Capture the cell that displays the provided text and extract its (x, y) central coordinate. 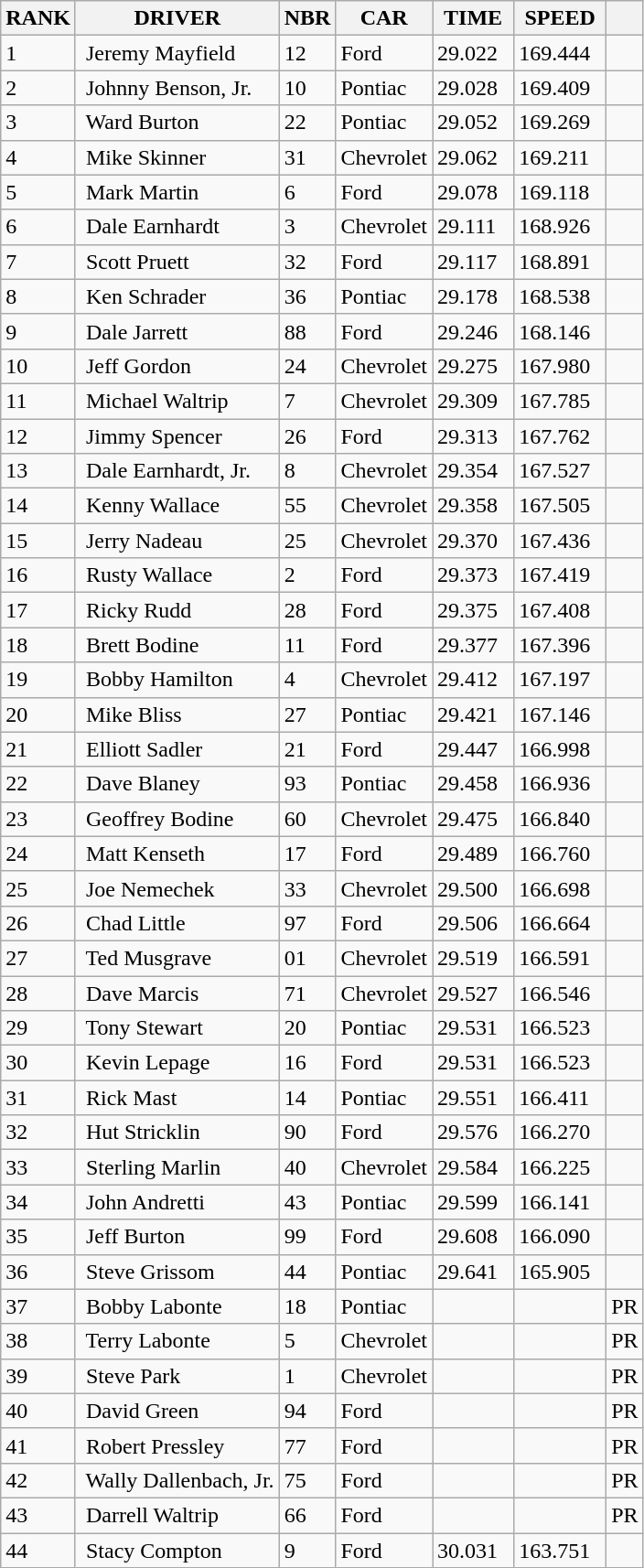
169.118 (560, 192)
29.412 (474, 680)
167.980 (560, 366)
13 (38, 471)
97 (307, 923)
Rick Mast (177, 1098)
TIME (474, 18)
77 (307, 1445)
169.409 (560, 88)
Bobby Hamilton (177, 680)
66 (307, 1515)
Dave Marcis (177, 993)
165.905 (560, 1272)
166.411 (560, 1098)
DRIVER (177, 18)
29.062 (474, 157)
166.546 (560, 993)
168.891 (560, 262)
29.641 (474, 1272)
Mark Martin (177, 192)
166.698 (560, 888)
169.211 (560, 157)
166.141 (560, 1202)
15 (38, 541)
29.584 (474, 1167)
Stacy Compton (177, 1551)
29.608 (474, 1237)
Dale Jarrett (177, 331)
Chad Little (177, 923)
Steve Park (177, 1376)
167.527 (560, 471)
169.269 (560, 123)
167.146 (560, 714)
38 (38, 1341)
30.031 (474, 1551)
55 (307, 506)
Darrell Waltrip (177, 1515)
99 (307, 1237)
Wally Dallenbach, Jr. (177, 1480)
Ken Schrader (177, 296)
Ted Musgrave (177, 958)
Dale Earnhardt (177, 227)
94 (307, 1411)
Terry Labonte (177, 1341)
60 (307, 819)
Michael Waltrip (177, 401)
Steve Grissom (177, 1272)
CAR (384, 18)
29.475 (474, 819)
John Andretti (177, 1202)
Sterling Marlin (177, 1167)
29.354 (474, 471)
SPEED (560, 18)
167.197 (560, 680)
29.178 (474, 296)
166.270 (560, 1133)
29.458 (474, 784)
Matt Kenseth (177, 854)
Joe Nemechek (177, 888)
Jeremy Mayfield (177, 53)
167.408 (560, 610)
167.785 (560, 401)
29.373 (474, 575)
01 (307, 958)
88 (307, 331)
90 (307, 1133)
167.505 (560, 506)
Jerry Nadeau (177, 541)
29.519 (474, 958)
Bobby Labonte (177, 1306)
166.840 (560, 819)
29.052 (474, 123)
29.375 (474, 610)
29.313 (474, 436)
166.090 (560, 1237)
Tony Stewart (177, 1028)
166.760 (560, 854)
29.370 (474, 541)
166.225 (560, 1167)
29.022 (474, 53)
Mike Skinner (177, 157)
29.309 (474, 401)
Dave Blaney (177, 784)
Scott Pruett (177, 262)
29.506 (474, 923)
Ward Burton (177, 123)
168.538 (560, 296)
Ricky Rudd (177, 610)
Elliott Sadler (177, 749)
19 (38, 680)
Geoffrey Bodine (177, 819)
Jimmy Spencer (177, 436)
29.111 (474, 227)
39 (38, 1376)
29.358 (474, 506)
35 (38, 1237)
167.396 (560, 645)
166.664 (560, 923)
David Green (177, 1411)
29.078 (474, 192)
29.421 (474, 714)
29.447 (474, 749)
166.591 (560, 958)
41 (38, 1445)
Jeff Gordon (177, 366)
93 (307, 784)
29.489 (474, 854)
166.936 (560, 784)
42 (38, 1480)
Rusty Wallace (177, 575)
29.576 (474, 1133)
34 (38, 1202)
166.998 (560, 749)
Kenny Wallace (177, 506)
29.377 (474, 645)
Mike Bliss (177, 714)
NBR (307, 18)
Jeff Burton (177, 1237)
75 (307, 1480)
169.444 (560, 53)
163.751 (560, 1551)
Brett Bodine (177, 645)
RANK (38, 18)
167.436 (560, 541)
Hut Stricklin (177, 1133)
29.500 (474, 888)
71 (307, 993)
29.275 (474, 366)
Kevin Lepage (177, 1063)
Dale Earnhardt, Jr. (177, 471)
29.527 (474, 993)
29.246 (474, 331)
23 (38, 819)
29.551 (474, 1098)
30 (38, 1063)
29.028 (474, 88)
167.762 (560, 436)
168.926 (560, 227)
29.599 (474, 1202)
Robert Pressley (177, 1445)
29.117 (474, 262)
Johnny Benson, Jr. (177, 88)
168.146 (560, 331)
167.419 (560, 575)
37 (38, 1306)
29 (38, 1028)
